Scan for the cell matching the given text and deliver its (x, y) coordinate at center. 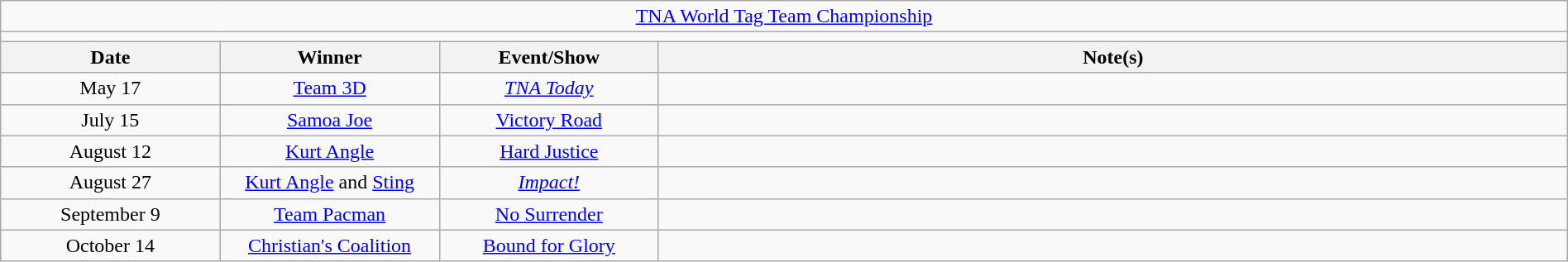
Kurt Angle and Sting (329, 183)
Event/Show (549, 57)
Note(s) (1113, 57)
Kurt Angle (329, 151)
October 14 (111, 245)
TNA World Tag Team Championship (784, 17)
September 9 (111, 214)
Impact! (549, 183)
Christian's Coalition (329, 245)
Team Pacman (329, 214)
Victory Road (549, 120)
Bound for Glory (549, 245)
May 17 (111, 88)
August 12 (111, 151)
Team 3D (329, 88)
TNA Today (549, 88)
Date (111, 57)
No Surrender (549, 214)
Hard Justice (549, 151)
Samoa Joe (329, 120)
Winner (329, 57)
July 15 (111, 120)
August 27 (111, 183)
